Locate the cell with the specified text and output its (x, y) center coordinate. 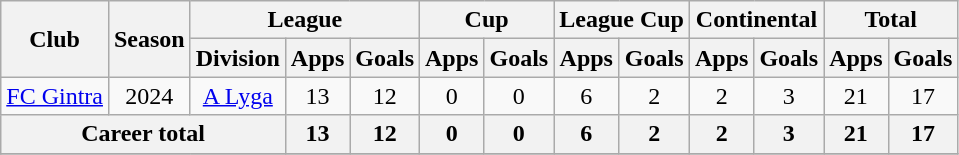
League Cup (622, 20)
Total (891, 20)
Continental (756, 20)
Division (238, 58)
A Lyga (238, 96)
Club (55, 39)
Cup (487, 20)
FC Gintra (55, 96)
2024 (149, 96)
League (304, 20)
Career total (144, 134)
Season (149, 39)
